Extract the [x, y] coordinate from the center of the cell holding the provided text.  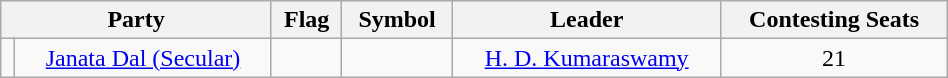
Contesting Seats [834, 20]
Party [136, 20]
21 [834, 58]
Symbol [397, 20]
Leader [586, 20]
Janata Dal (Secular) [144, 58]
Flag [306, 20]
H. D. Kumaraswamy [586, 58]
